Find where the given text appears and provide that cell's center as [X, Y] coordinate. 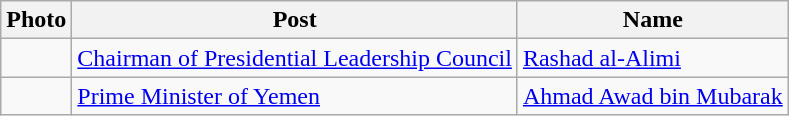
Photo [36, 20]
Rashad al-Alimi [652, 58]
Post [295, 20]
Ahmad Awad bin Mubarak [652, 96]
Prime Minister of Yemen [295, 96]
Chairman of Presidential Leadership Council [295, 58]
Name [652, 20]
